Locate the cell with the specified text and output its (x, y) center coordinate. 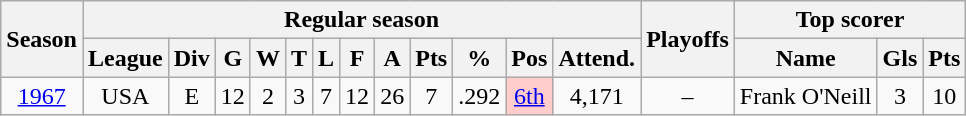
USA (125, 96)
Div (192, 58)
10 (944, 96)
6th (530, 96)
Pos (530, 58)
W (268, 58)
League (125, 58)
Season (42, 39)
Top scorer (850, 20)
Gls (900, 58)
G (232, 58)
Attend. (597, 58)
26 (392, 96)
.292 (480, 96)
4,171 (597, 96)
– (688, 96)
T (298, 58)
Playoffs (688, 39)
E (192, 96)
Frank O'Neill (806, 96)
Name (806, 58)
F (358, 58)
% (480, 58)
1967 (42, 96)
A (392, 58)
L (326, 58)
Regular season (361, 20)
2 (268, 96)
